Scan for the cell matching the given text and deliver its (X, Y) coordinate at center. 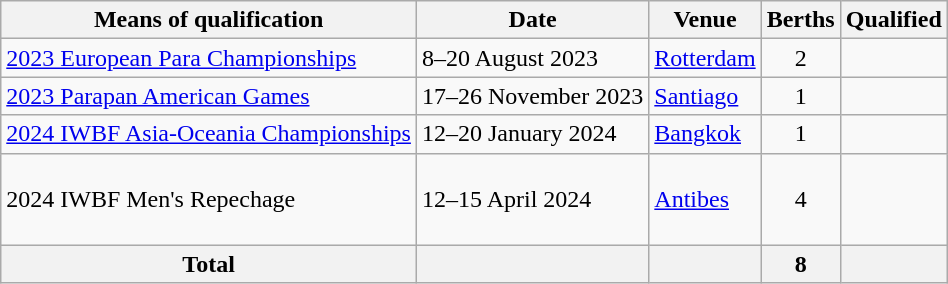
Total (209, 264)
2023 European Para Championships (209, 58)
17–26 November 2023 (532, 96)
Date (532, 20)
Bangkok (705, 134)
12–20 January 2024 (532, 134)
Qualified (894, 20)
Berths (800, 20)
2024 IWBF Men's Repechage (209, 199)
Means of qualification (209, 20)
Rotterdam (705, 58)
2024 IWBF Asia-Oceania Championships (209, 134)
8–20 August 2023 (532, 58)
8 (800, 264)
12–15 April 2024 (532, 199)
Venue (705, 20)
Santiago (705, 96)
2 (800, 58)
Antibes (705, 199)
4 (800, 199)
2023 Parapan American Games (209, 96)
